Search for the cell housing the specified text and yield its [x, y] center coordinate. 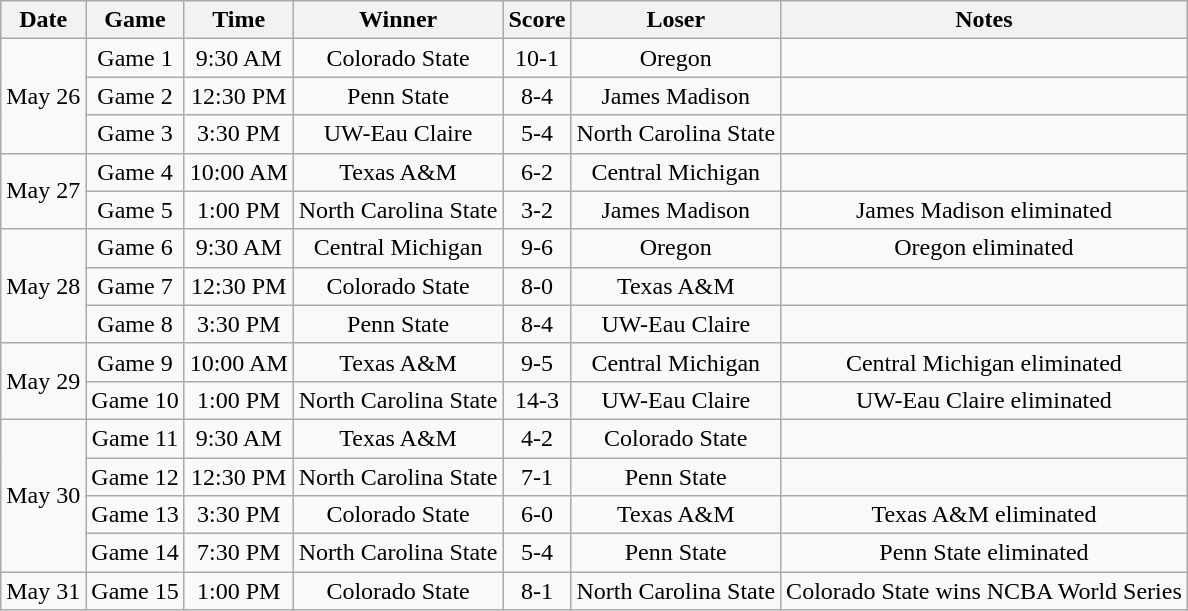
May 26 [44, 96]
6-2 [537, 172]
Game 3 [135, 134]
8-1 [537, 591]
May 30 [44, 495]
7-1 [537, 477]
Texas A&M eliminated [984, 515]
7:30 PM [238, 553]
3-2 [537, 210]
Notes [984, 20]
9-6 [537, 248]
Game 14 [135, 553]
Colorado State wins NCBA World Series [984, 591]
James Madison eliminated [984, 210]
8-0 [537, 286]
Game 13 [135, 515]
Game 15 [135, 591]
4-2 [537, 438]
10-1 [537, 58]
Game 1 [135, 58]
Game 11 [135, 438]
9-5 [537, 362]
Game 8 [135, 324]
Game [135, 20]
Game 9 [135, 362]
May 28 [44, 286]
14-3 [537, 400]
UW-Eau Claire eliminated [984, 400]
May 29 [44, 381]
Winner [398, 20]
Game 7 [135, 286]
Loser [676, 20]
Penn State eliminated [984, 553]
Game 10 [135, 400]
Game 12 [135, 477]
Time [238, 20]
Game 6 [135, 248]
Game 2 [135, 96]
6-0 [537, 515]
Oregon eliminated [984, 248]
May 27 [44, 191]
Date [44, 20]
Game 5 [135, 210]
Game 4 [135, 172]
Central Michigan eliminated [984, 362]
Score [537, 20]
May 31 [44, 591]
